Return [x, y] of the center of cell containing provided text 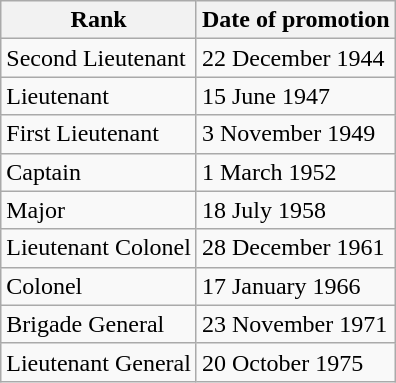
Lieutenant General [99, 362]
Brigade General [99, 324]
20 October 1975 [296, 362]
17 January 1966 [296, 286]
Major [99, 210]
First Lieutenant [99, 134]
Lieutenant Colonel [99, 248]
28 December 1961 [296, 248]
22 December 1944 [296, 58]
15 June 1947 [296, 96]
Captain [99, 172]
3 November 1949 [296, 134]
Colonel [99, 286]
18 July 1958 [296, 210]
Lieutenant [99, 96]
Second Lieutenant [99, 58]
23 November 1971 [296, 324]
1 March 1952 [296, 172]
Rank [99, 20]
Date of promotion [296, 20]
